For the text-containing cell, return its midpoint in (x, y) coordinate format. 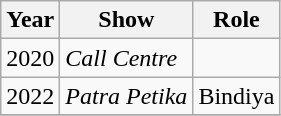
2020 (30, 58)
Year (30, 20)
Role (236, 20)
Patra Petika (126, 96)
Bindiya (236, 96)
Show (126, 20)
Call Centre (126, 58)
2022 (30, 96)
